Scan for the cell matching the given text and deliver its (X, Y) coordinate at center. 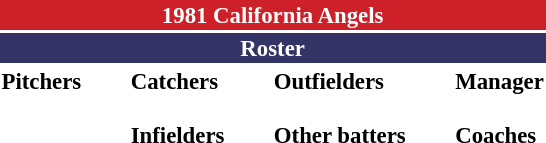
1981 California Angels (272, 15)
Roster (272, 48)
